Search for the cell housing the specified text and yield its [X, Y] center coordinate. 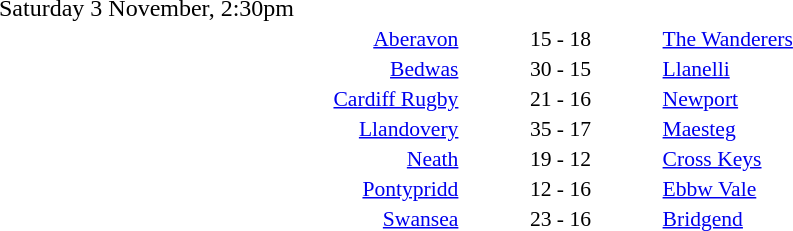
30 - 15 [560, 68]
15 - 18 [560, 38]
19 - 12 [560, 158]
35 - 17 [560, 128]
21 - 16 [560, 98]
12 - 16 [560, 188]
